Search for the cell housing the specified text and yield its (X, Y) center coordinate. 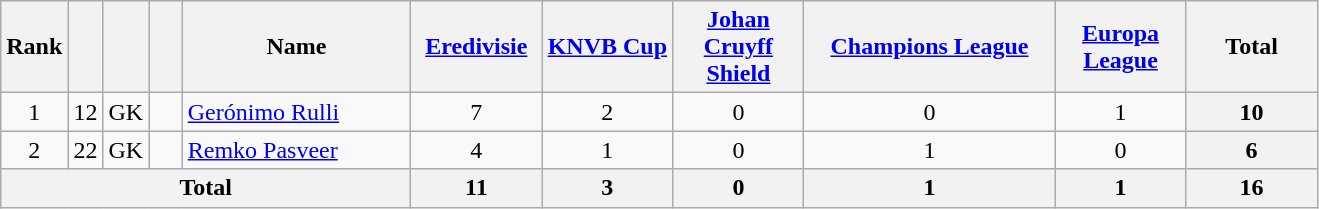
10 (1252, 112)
Name (296, 47)
Johan Cruyff Shield (738, 47)
Gerónimo Rulli (296, 112)
Remko Pasveer (296, 150)
11 (476, 188)
3 (608, 188)
4 (476, 150)
22 (86, 150)
16 (1252, 188)
Rank (34, 47)
7 (476, 112)
KNVB Cup (608, 47)
6 (1252, 150)
12 (86, 112)
Eredivisie (476, 47)
Champions League (930, 47)
Europa League (1120, 47)
